Search for the cell housing the specified text and yield its [X, Y] center coordinate. 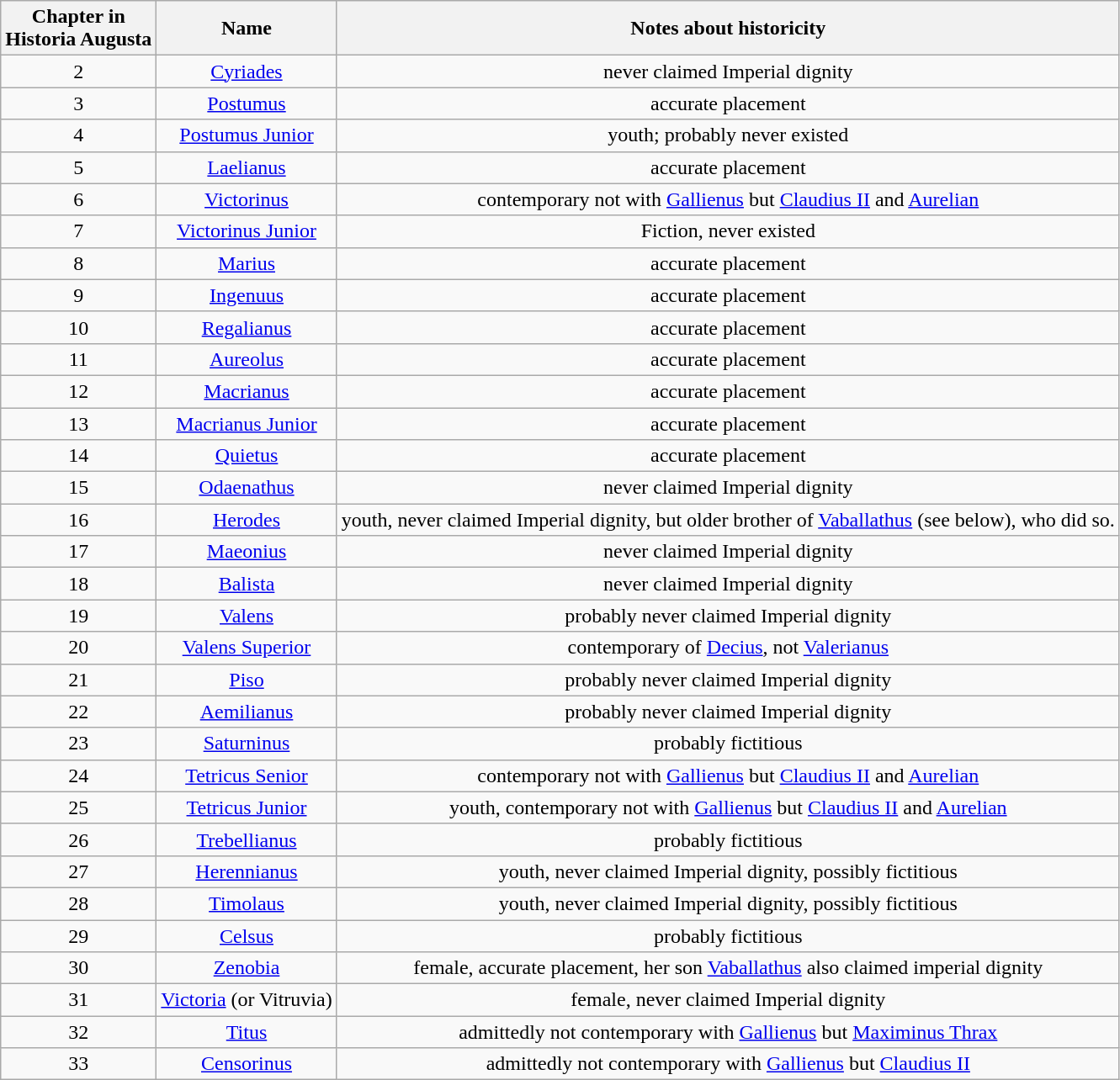
Ingenuus [247, 295]
18 [79, 584]
Maeonius [247, 552]
female, never claimed Imperial dignity [728, 1000]
Titus [247, 1032]
admittedly not contemporary with Gallienus but Claudius II [728, 1064]
17 [79, 552]
15 [79, 488]
29 [79, 936]
Name [247, 29]
Notes about historicity [728, 29]
22 [79, 712]
9 [79, 295]
youth, contemporary not with Gallienus but Claudius II and Aurelian [728, 807]
Censorinus [247, 1064]
Saturninus [247, 744]
6 [79, 199]
Trebellianus [247, 839]
11 [79, 359]
14 [79, 456]
23 [79, 744]
Tetricus Junior [247, 807]
7 [79, 231]
20 [79, 648]
Herennianus [247, 871]
Postumus [247, 103]
Marius [247, 263]
Regalianus [247, 327]
Cyriades [247, 71]
3 [79, 103]
Tetricus Senior [247, 776]
26 [79, 839]
Quietus [247, 456]
Macrianus [247, 391]
30 [79, 968]
contemporary of Decius, not Valerianus [728, 648]
10 [79, 327]
Victoria (or Vitruvia) [247, 1000]
2 [79, 71]
16 [79, 520]
Balista [247, 584]
youth; probably never existed [728, 135]
admittedly not contemporary with Gallienus but Maximinus Thrax [728, 1032]
Victorinus Junior [247, 231]
Laelianus [247, 167]
25 [79, 807]
21 [79, 680]
Valens Superior [247, 648]
Piso [247, 680]
Zenobia [247, 968]
Herodes [247, 520]
8 [79, 263]
19 [79, 616]
4 [79, 135]
5 [79, 167]
Aemilianus [247, 712]
Celsus [247, 936]
33 [79, 1064]
youth, never claimed Imperial dignity, but older brother of Vaballathus (see below), who did so. [728, 520]
27 [79, 871]
13 [79, 423]
Fiction, never existed [728, 231]
female, accurate placement, her son Vaballathus also claimed imperial dignity [728, 968]
Victorinus [247, 199]
Odaenathus [247, 488]
Chapter inHistoria Augusta [79, 29]
Aureolus [247, 359]
28 [79, 903]
24 [79, 776]
Timolaus [247, 903]
12 [79, 391]
Postumus Junior [247, 135]
Macrianus Junior [247, 423]
32 [79, 1032]
Valens [247, 616]
31 [79, 1000]
